Provide the (x, y) coordinate of the cell's center where the given text is located.  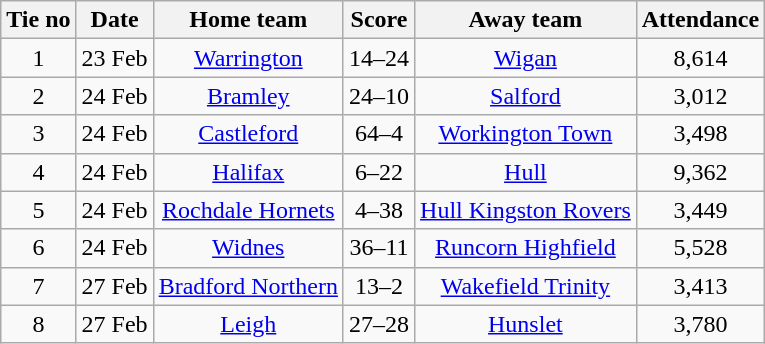
7 (38, 286)
Bradford Northern (248, 286)
Salford (526, 96)
Widnes (248, 248)
Workington Town (526, 134)
3,449 (700, 210)
8 (38, 324)
23 Feb (114, 58)
8,614 (700, 58)
Halifax (248, 172)
Leigh (248, 324)
13–2 (378, 286)
Score (378, 20)
5 (38, 210)
36–11 (378, 248)
64–4 (378, 134)
9,362 (700, 172)
2 (38, 96)
5,528 (700, 248)
27–28 (378, 324)
1 (38, 58)
3 (38, 134)
Hull Kingston Rovers (526, 210)
Rochdale Hornets (248, 210)
Attendance (700, 20)
Away team (526, 20)
3,780 (700, 324)
6 (38, 248)
3,413 (700, 286)
Wakefield Trinity (526, 286)
6–22 (378, 172)
Bramley (248, 96)
Tie no (38, 20)
Home team (248, 20)
4–38 (378, 210)
Hunslet (526, 324)
4 (38, 172)
3,012 (700, 96)
24–10 (378, 96)
Warrington (248, 58)
3,498 (700, 134)
Wigan (526, 58)
Hull (526, 172)
Date (114, 20)
Castleford (248, 134)
Runcorn Highfield (526, 248)
14–24 (378, 58)
